Pinpoint the cell where the given text exists, returning its (X, Y) midpoint coordinate. 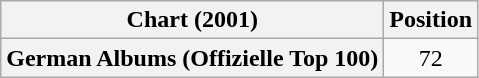
72 (431, 58)
German Albums (Offizielle Top 100) (192, 58)
Chart (2001) (192, 20)
Position (431, 20)
